Scan for the cell matching the given text and deliver its (X, Y) coordinate at center. 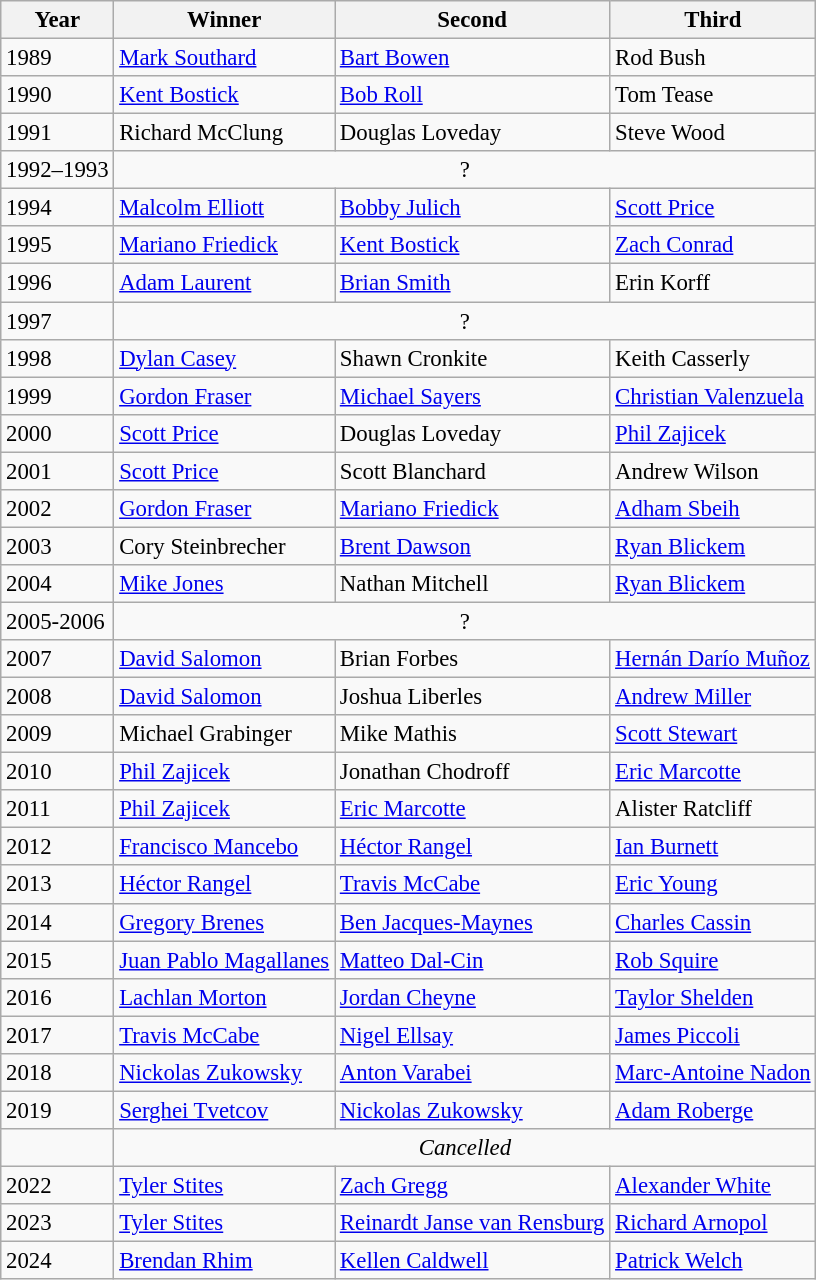
Juan Pablo Magallanes (224, 960)
1990 (58, 95)
Alister Ratcliff (713, 809)
Jonathan Chodroff (472, 772)
Joshua Liberles (472, 697)
1999 (58, 396)
Tom Tease (713, 95)
Second (472, 20)
Zach Conrad (713, 245)
Scott Stewart (713, 734)
Brian Smith (472, 283)
2007 (58, 659)
Brendan Rhim (224, 1261)
1995 (58, 245)
Brian Forbes (472, 659)
2013 (58, 885)
Keith Casserly (713, 358)
Malcolm Elliott (224, 208)
2023 (58, 1223)
Nigel Ellsay (472, 1035)
Adham Sbeih (713, 509)
Ian Burnett (713, 847)
Winner (224, 20)
Alexander White (713, 1185)
Hernán Darío Muñoz (713, 659)
Andrew Miller (713, 697)
Patrick Welch (713, 1261)
Christian Valenzuela (713, 396)
2022 (58, 1185)
1996 (58, 283)
Kellen Caldwell (472, 1261)
Shawn Cronkite (472, 358)
2015 (58, 960)
1997 (58, 321)
2000 (58, 433)
2002 (58, 509)
Francisco Mancebo (224, 847)
1998 (58, 358)
Adam Roberge (713, 1110)
Erin Korff (713, 283)
1989 (58, 58)
Cancelled (465, 1148)
Bobby Julich (472, 208)
Jordan Cheyne (472, 997)
2011 (58, 809)
2008 (58, 697)
2012 (58, 847)
Zach Gregg (472, 1185)
Mike Jones (224, 584)
Rod Bush (713, 58)
James Piccoli (713, 1035)
2017 (58, 1035)
Scott Blanchard (472, 471)
Serghei Tvetcov (224, 1110)
Mike Mathis (472, 734)
Marc-Antoine Nadon (713, 1073)
2009 (58, 734)
Brent Dawson (472, 546)
1992–1993 (58, 170)
Richard McClung (224, 133)
Mark Southard (224, 58)
Charles Cassin (713, 922)
Bart Bowen (472, 58)
Michael Grabinger (224, 734)
Michael Sayers (472, 396)
Adam Laurent (224, 283)
Lachlan Morton (224, 997)
Matteo Dal-Cin (472, 960)
Taylor Shelden (713, 997)
Bob Roll (472, 95)
Dylan Casey (224, 358)
Reinardt Janse van Rensburg (472, 1223)
2001 (58, 471)
1994 (58, 208)
2019 (58, 1110)
Anton Varabei (472, 1073)
2010 (58, 772)
Rob Squire (713, 960)
Eric Young (713, 885)
Richard Arnopol (713, 1223)
Cory Steinbrecher (224, 546)
2016 (58, 997)
Year (58, 20)
Andrew Wilson (713, 471)
2014 (58, 922)
Third (713, 20)
2004 (58, 584)
1991 (58, 133)
Steve Wood (713, 133)
2003 (58, 546)
2005-2006 (58, 621)
Gregory Brenes (224, 922)
2024 (58, 1261)
Nathan Mitchell (472, 584)
2018 (58, 1073)
Ben Jacques-Maynes (472, 922)
